Provide the [X, Y] coordinate of the cell's center where the given text is located.  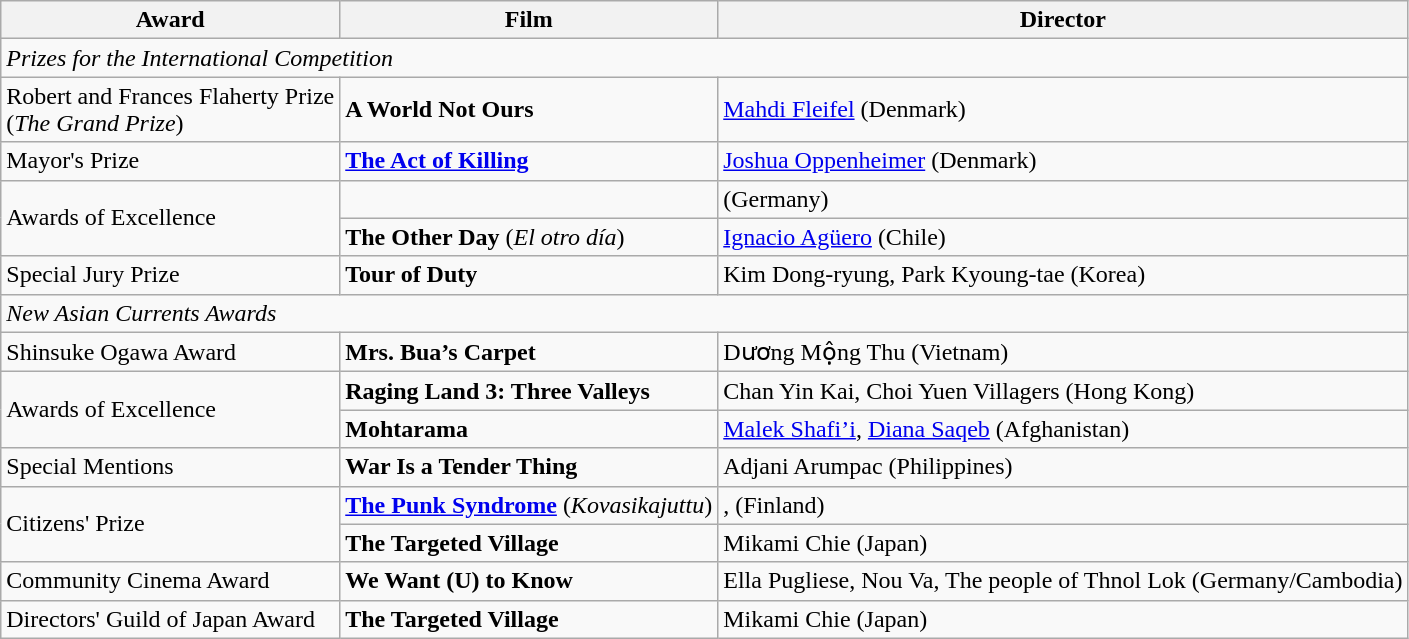
Tour of Duty [529, 275]
(Germany) [1063, 199]
Mrs. Bua’s Carpet [529, 352]
Special Mentions [170, 467]
The Act of Killing [529, 161]
New Asian Currents Awards [704, 313]
Kim Dong-ryung, Park Kyoung-tae (Korea) [1063, 275]
War Is a Tender Thing [529, 467]
Special Jury Prize [170, 275]
, (Finland) [1063, 505]
The Punk Syndrome (Kovasikajuttu) [529, 505]
Community Cinema Award [170, 581]
Directors' Guild of Japan Award [170, 619]
Shinsuke Ogawa Award [170, 352]
Raging Land 3: Three Valleys [529, 391]
Mohtarama [529, 429]
Robert and Frances Flaherty Prize(The Grand Prize) [170, 110]
Adjani Arumpac (Philippines) [1063, 467]
Dương Mộng Thu (Vietnam) [1063, 352]
Mahdi Fleifel (Denmark) [1063, 110]
Mayor's Prize [170, 161]
Malek Shafi’i, Diana Saqeb (Afghanistan) [1063, 429]
Prizes for the International Competition [704, 58]
Ella Pugliese, Nou Va, The people of Thnol Lok (Germany/Cambodia) [1063, 581]
Joshua Oppenheimer (Denmark) [1063, 161]
We Want (U) to Know [529, 581]
A World Not Ours [529, 110]
Citizens' Prize [170, 524]
Chan Yin Kai, Choi Yuen Villagers (Hong Kong) [1063, 391]
Director [1063, 20]
Ignacio Agüero (Chile) [1063, 237]
The Other Day (El otro día) [529, 237]
Film [529, 20]
Award [170, 20]
